Locate the cell with the specified text and output its [x, y] center coordinate. 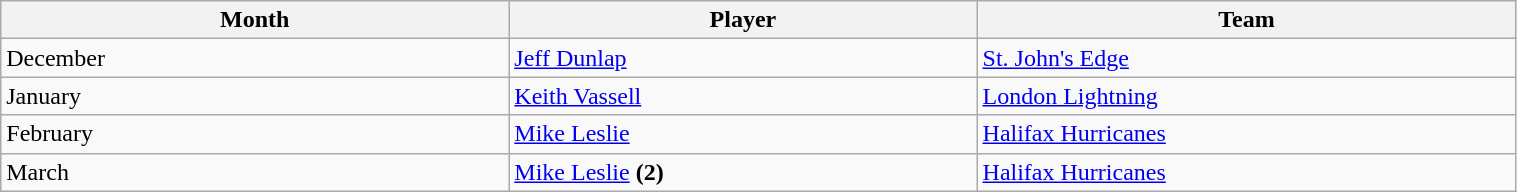
St. John's Edge [1246, 58]
London Lightning [1246, 96]
December [255, 58]
February [255, 134]
Team [1246, 20]
Month [255, 20]
Keith Vassell [743, 96]
January [255, 96]
Mike Leslie [743, 134]
March [255, 172]
Player [743, 20]
Mike Leslie (2) [743, 172]
Jeff Dunlap [743, 58]
